Find where the given text appears and provide that cell's center as (x, y) coordinate. 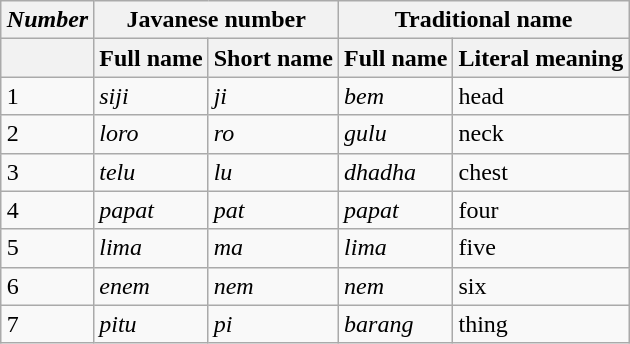
4 (47, 210)
Literal meaning (541, 58)
Traditional name (484, 20)
dhadha (396, 172)
thing (541, 324)
ma (273, 248)
pi (273, 324)
pat (273, 210)
gulu (396, 134)
1 (47, 96)
ji (273, 96)
3 (47, 172)
pitu (151, 324)
6 (47, 286)
5 (47, 248)
neck (541, 134)
lu (273, 172)
bem (396, 96)
Short name (273, 58)
7 (47, 324)
Number (47, 20)
six (541, 286)
enem (151, 286)
four (541, 210)
siji (151, 96)
chest (541, 172)
barang (396, 324)
2 (47, 134)
loro (151, 134)
five (541, 248)
telu (151, 172)
head (541, 96)
ro (273, 134)
Javanese number (216, 20)
